Extract the (X, Y) coordinate from the center of the cell holding the provided text.  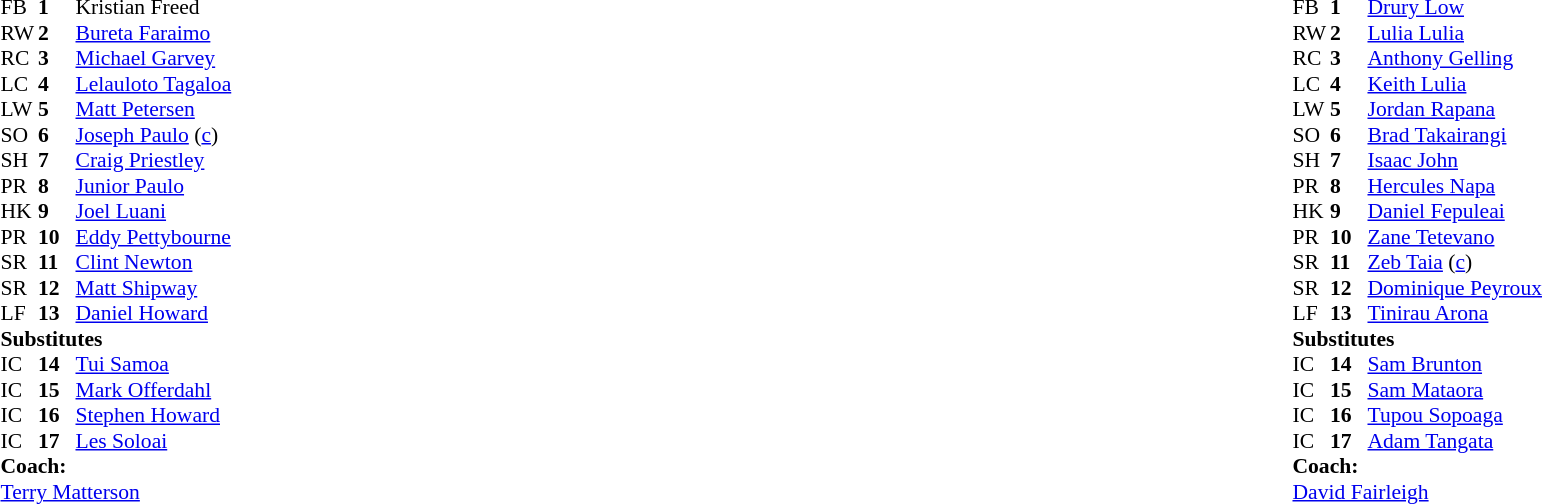
Junior Paulo (154, 186)
Clint Newton (154, 263)
Daniel Howard (154, 313)
Daniel Fepuleai (1454, 211)
Dominique Peyroux (1454, 288)
Stephen Howard (154, 415)
Brad Takairangi (1454, 135)
Lelauloto Tagaloa (154, 84)
Anthony Gelling (1454, 59)
Sam Brunton (1454, 365)
Tui Samoa (154, 365)
Adam Tangata (1454, 441)
Jordan Rapana (1454, 109)
Les Soloai (154, 441)
Tinirau Arona (1454, 313)
Joseph Paulo (c) (154, 135)
Hercules Napa (1454, 186)
Joel Luani (154, 211)
Tupou Sopoaga (1454, 415)
Mark Offerdahl (154, 390)
Sam Mataora (1454, 390)
Bureta Faraimo (154, 33)
Isaac John (1454, 161)
Keith Lulia (1454, 84)
Lulia Lulia (1454, 33)
Michael Garvey (154, 59)
Zeb Taia (c) (1454, 263)
Zane Tetevano (1454, 237)
Matt Shipway (154, 288)
Craig Priestley (154, 161)
Eddy Pettybourne (154, 237)
Matt Petersen (154, 109)
